Scan for the cell matching the given text and deliver its [X, Y] coordinate at center. 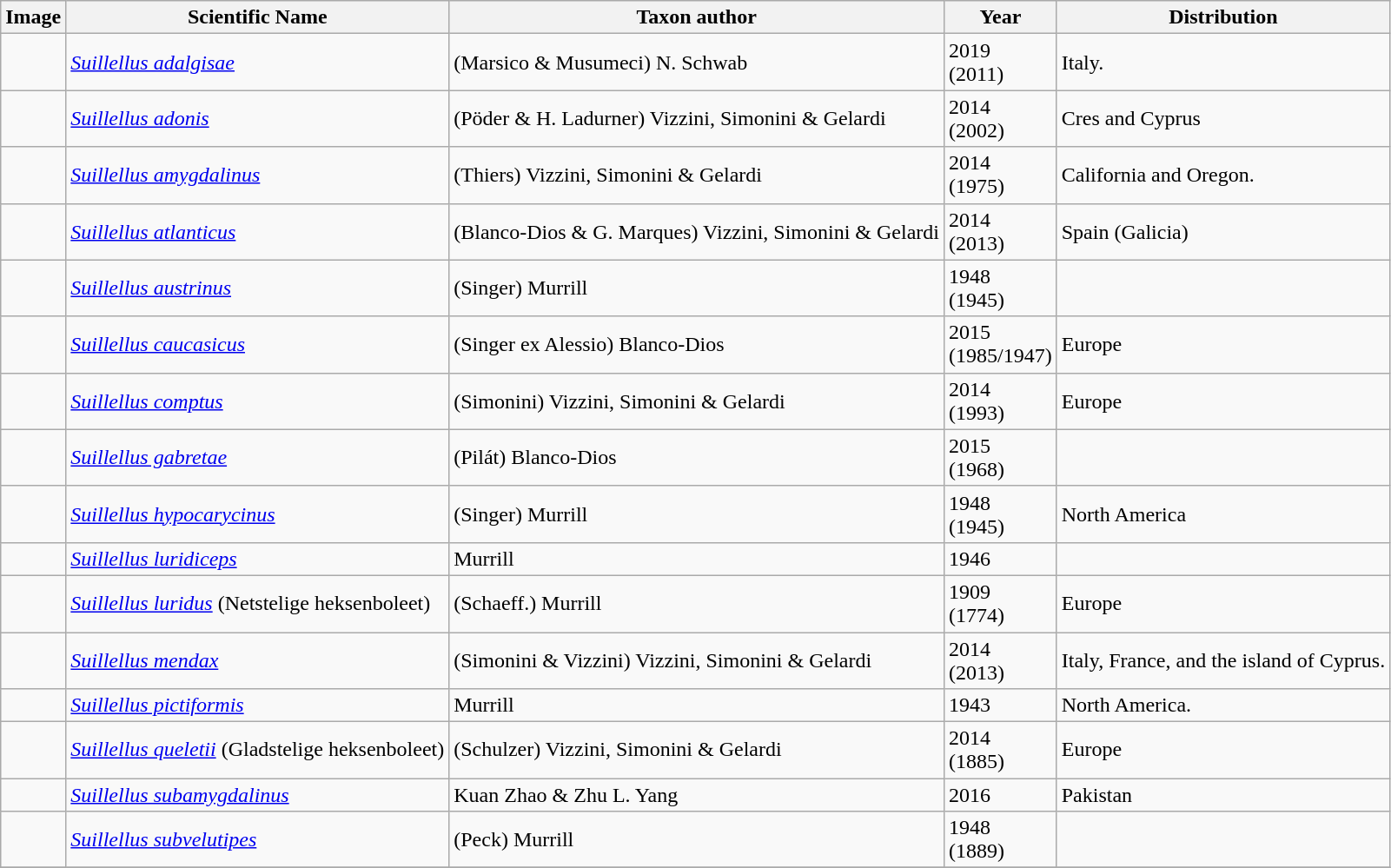
1909(1774) [1001, 603]
(Peck) Murrill [697, 839]
Suillellus pictiformis [257, 706]
2014(1885) [1001, 751]
2014(1993) [1001, 401]
1943 [1001, 706]
Year [1001, 17]
(Simonini) Vizzini, Simonini & Gelardi [697, 401]
Suillellus subamygdalinus [257, 795]
(Marsico & Musumeci) N. Schwab [697, 63]
Image [33, 17]
Suillellus amygdalinus [257, 176]
North America. [1223, 706]
Scientific Name [257, 17]
California and Oregon. [1223, 176]
Kuan Zhao & Zhu L. Yang [697, 795]
Suillellus hypocarycinus [257, 514]
Suillellus adalgisae [257, 63]
2015(1985/1947) [1001, 344]
(Pilát) Blanco-Dios [697, 457]
Italy. [1223, 63]
Suillellus adonis [257, 118]
Suillellus luridus (Netstelige heksenboleet) [257, 603]
(Pöder & H. Ladurner) Vizzini, Simonini & Gelardi [697, 118]
2015(1968) [1001, 457]
Taxon author [697, 17]
North America [1223, 514]
(Blanco-Dios & G. Marques) Vizzini, Simonini & Gelardi [697, 231]
Suillellus luridiceps [257, 559]
Pakistan [1223, 795]
Suillellus comptus [257, 401]
2014(1975) [1001, 176]
(Thiers) Vizzini, Simonini & Gelardi [697, 176]
Suillellus queletii (Gladstelige heksenboleet) [257, 751]
Cres and Cyprus [1223, 118]
2019(2011) [1001, 63]
1946 [1001, 559]
(Schulzer) Vizzini, Simonini & Gelardi [697, 751]
Spain (Galicia) [1223, 231]
Suillellus caucasicus [257, 344]
2014(2002) [1001, 118]
Suillellus subvelutipes [257, 839]
Suillellus mendax [257, 660]
Suillellus austrinus [257, 288]
Italy, France, and the island of Cyprus. [1223, 660]
2016 [1001, 795]
Suillellus atlanticus [257, 231]
(Simonini & Vizzini) Vizzini, Simonini & Gelardi [697, 660]
Suillellus gabretae [257, 457]
(Schaeff.) Murrill [697, 603]
1948(1889) [1001, 839]
(Singer ex Alessio) Blanco-Dios [697, 344]
Distribution [1223, 17]
